Pinpoint the cell where the given text exists, returning its (x, y) midpoint coordinate. 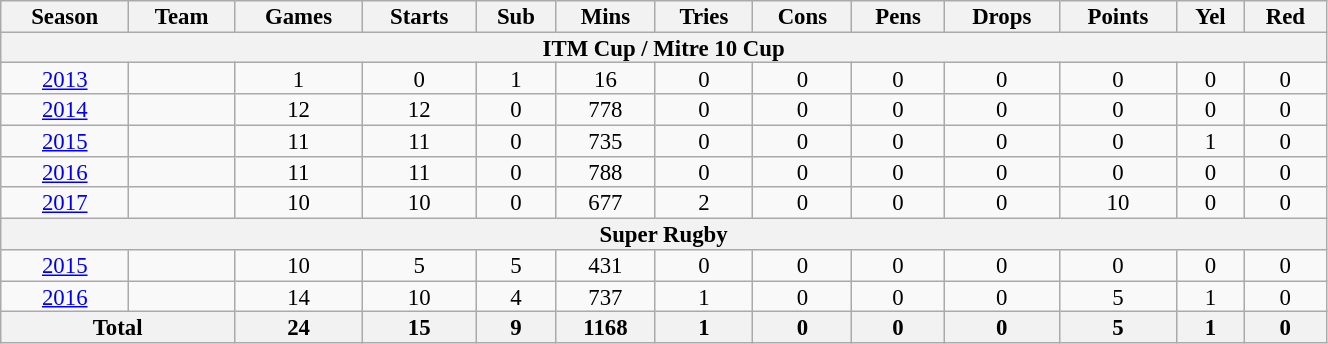
737 (606, 296)
ITM Cup / Mitre 10 Cup (664, 48)
Team (182, 16)
Mins (606, 16)
Drops (1002, 16)
Games (299, 16)
2013 (65, 78)
4 (516, 296)
431 (606, 266)
15 (420, 328)
2014 (65, 110)
Pens (898, 16)
778 (606, 110)
24 (299, 328)
Cons (802, 16)
735 (606, 140)
Season (65, 16)
Total (118, 328)
Tries (704, 16)
1168 (606, 328)
9 (516, 328)
677 (606, 204)
Yel (1211, 16)
788 (606, 172)
16 (606, 78)
Red (1285, 16)
14 (299, 296)
Starts (420, 16)
2017 (65, 204)
2 (704, 204)
Points (1118, 16)
Sub (516, 16)
Super Rugby (664, 234)
